Search for the cell housing the specified text and yield its (x, y) center coordinate. 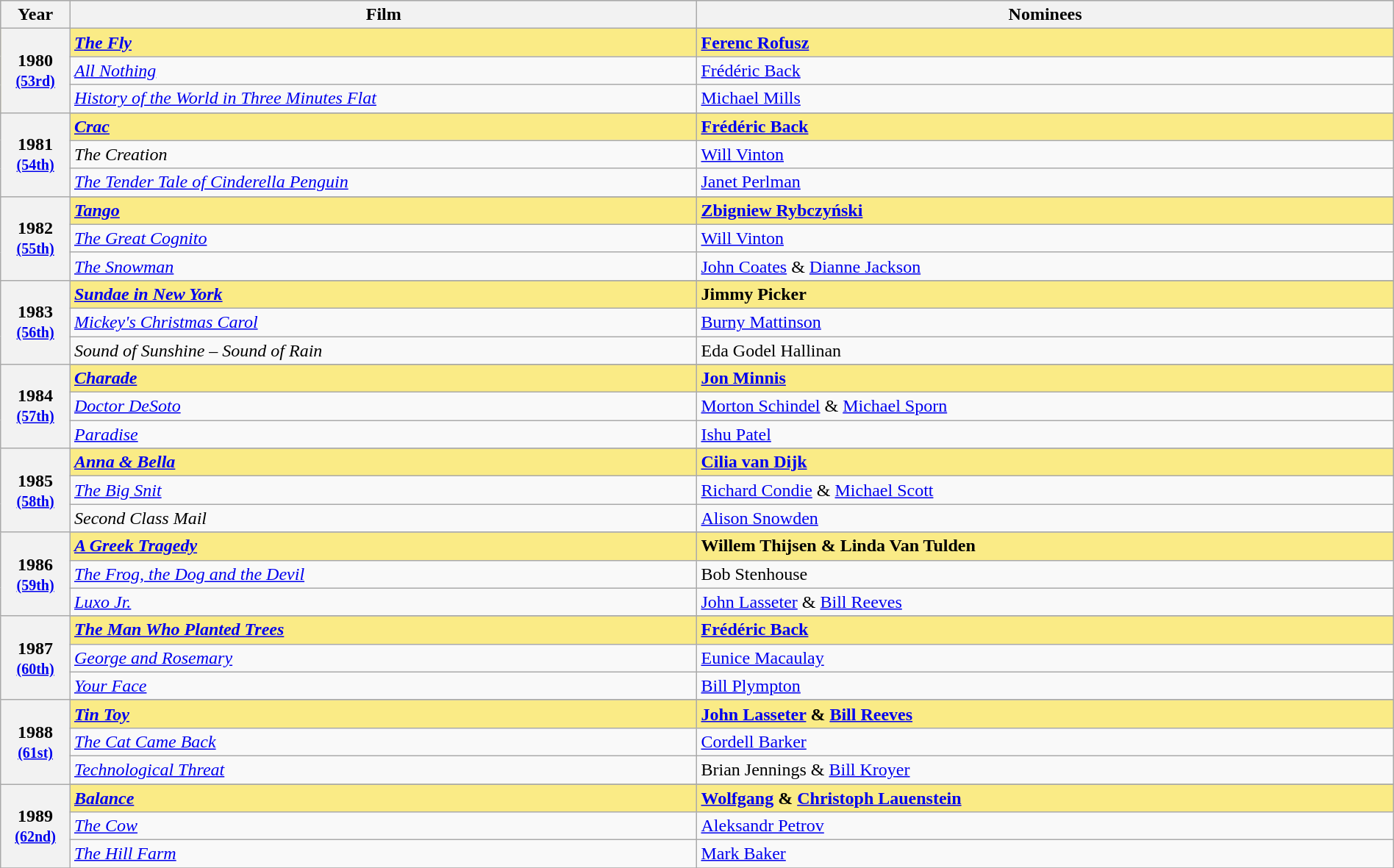
The Great Cognito (384, 238)
Cordell Barker (1045, 742)
John Coates & Dianne Jackson (1045, 266)
All Nothing (384, 71)
1983(56th) (35, 322)
1984(57th) (35, 406)
1980(53rd) (35, 71)
George and Rosemary (384, 658)
The Man Who Planted Trees (384, 630)
Richard Condie & Michael Scott (1045, 490)
Paradise (384, 434)
Bob Stenhouse (1045, 574)
Doctor DeSoto (384, 406)
The Tender Tale of Cinderella Penguin (384, 182)
Anna & Bella (384, 462)
Eda Godel Hallinan (1045, 351)
The Cat Came Back (384, 742)
The Cow (384, 826)
The Frog, the Dog and the Devil (384, 574)
Nominees (1045, 15)
Cilia van Dijk (1045, 462)
Eunice Macaulay (1045, 658)
Crac (384, 126)
1985(58th) (35, 490)
Charade (384, 379)
Mickey's Christmas Carol (384, 322)
Bill Plympton (1045, 686)
Jon Minnis (1045, 379)
1982(55th) (35, 238)
The Fly (384, 43)
History of the World in Three Minutes Flat (384, 98)
The Hill Farm (384, 854)
Year (35, 15)
Luxo Jr. (384, 602)
Balance (384, 797)
Tango (384, 210)
Your Face (384, 686)
The Snowman (384, 266)
1987(60th) (35, 658)
1986(59th) (35, 574)
Film (384, 15)
Morton Schindel & Michael Sporn (1045, 406)
1988(61st) (35, 742)
Ishu Patel (1045, 434)
Ferenc Rofusz (1045, 43)
Sundae in New York (384, 294)
Willem Thijsen & Linda Van Tulden (1045, 546)
Mark Baker (1045, 854)
1989(62nd) (35, 825)
Brian Jennings & Bill Kroyer (1045, 770)
Janet Perlman (1045, 182)
Sound of Sunshine – Sound of Rain (384, 351)
Burny Mattinson (1045, 322)
Second Class Mail (384, 518)
The Big Snit (384, 490)
1981(54th) (35, 154)
Alison Snowden (1045, 518)
Aleksandr Petrov (1045, 826)
Wolfgang & Christoph Lauenstein (1045, 797)
Tin Toy (384, 714)
Jimmy Picker (1045, 294)
A Greek Tragedy (384, 546)
Zbigniew Rybczyński (1045, 210)
The Creation (384, 154)
Technological Threat (384, 770)
Michael Mills (1045, 98)
